Return the [X, Y] coordinate for the center point of the cell that contains the specified text.  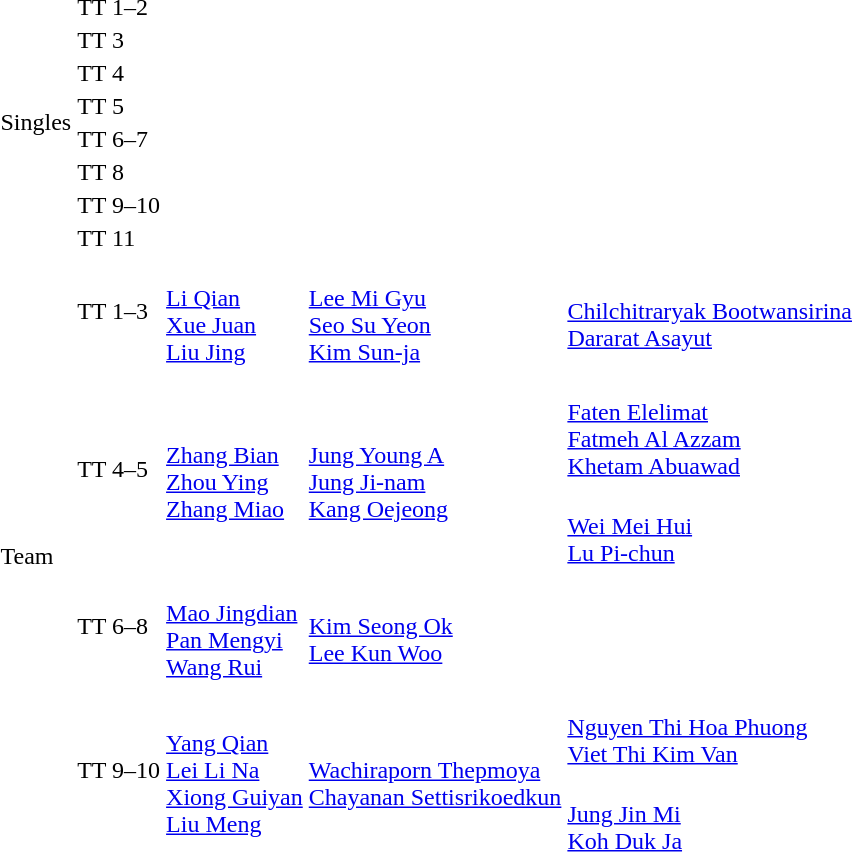
TT 8 [119, 172]
TT 6–8 [119, 626]
TT 4 [119, 73]
Li QianXue JuanLiu Jing [235, 312]
TT 4–5 [119, 469]
TT 1–3 [119, 312]
Zhang BianZhou YingZhang Miao [235, 469]
Mao JingdianPan MengyiWang Rui [235, 626]
TT 3 [119, 40]
TT 5 [119, 106]
TT 9–10 [119, 205]
TT 6–7 [119, 139]
Kim Seong OkLee Kun Woo [435, 626]
Lee Mi GyuSeo Su YeonKim Sun-ja [435, 312]
TT 11 [119, 238]
Jung Young AJung Ji-namKang Oejeong [435, 469]
